Output the [X, Y] coordinate of the center of the cell containing the given text.  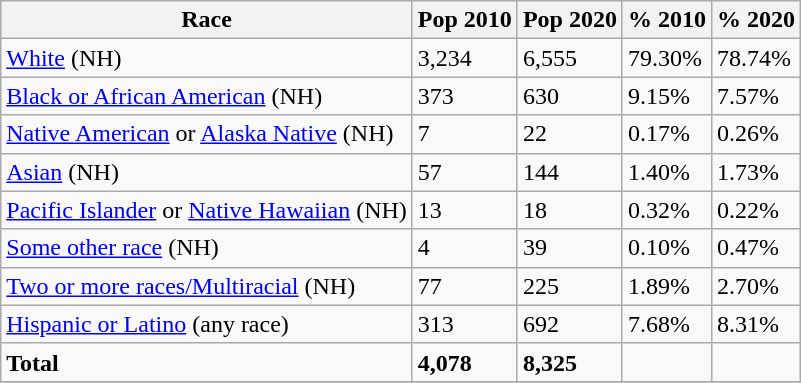
4 [464, 248]
Race [207, 20]
18 [570, 210]
6,555 [570, 58]
Two or more races/Multiracial (NH) [207, 286]
Native American or Alaska Native (NH) [207, 134]
7.57% [756, 96]
144 [570, 172]
7.68% [666, 324]
0.32% [666, 210]
% 2010 [666, 20]
630 [570, 96]
Pop 2010 [464, 20]
57 [464, 172]
0.26% [756, 134]
4,078 [464, 362]
1.89% [666, 286]
0.17% [666, 134]
Pop 2020 [570, 20]
225 [570, 286]
2.70% [756, 286]
Black or African American (NH) [207, 96]
0.22% [756, 210]
78.74% [756, 58]
1.73% [756, 172]
13 [464, 210]
Pacific Islander or Native Hawaiian (NH) [207, 210]
313 [464, 324]
Asian (NH) [207, 172]
3,234 [464, 58]
% 2020 [756, 20]
7 [464, 134]
Total [207, 362]
692 [570, 324]
79.30% [666, 58]
1.40% [666, 172]
8,325 [570, 362]
22 [570, 134]
Hispanic or Latino (any race) [207, 324]
373 [464, 96]
8.31% [756, 324]
39 [570, 248]
White (NH) [207, 58]
0.10% [666, 248]
77 [464, 286]
Some other race (NH) [207, 248]
0.47% [756, 248]
9.15% [666, 96]
